Determine the [X, Y] coordinate at the center of the cell enclosing the given text.  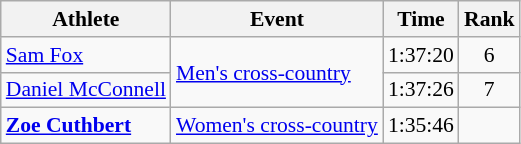
Sam Fox [86, 55]
Athlete [86, 19]
1:37:20 [421, 55]
7 [490, 90]
1:35:46 [421, 126]
Zoe Cuthbert [86, 126]
Event [277, 19]
Men's cross-country [277, 72]
Time [421, 19]
Rank [490, 19]
Daniel McConnell [86, 90]
1:37:26 [421, 90]
Women's cross-country [277, 126]
6 [490, 55]
